Find where the given text appears and provide that cell's center as [x, y] coordinate. 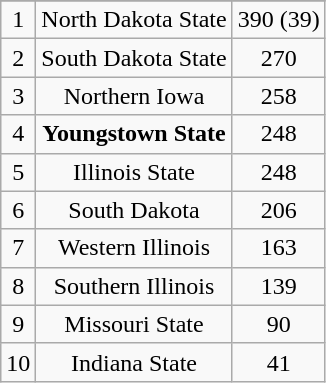
Youngstown State [134, 134]
258 [278, 96]
Missouri State [134, 324]
3 [18, 96]
139 [278, 286]
41 [278, 362]
Northern Iowa [134, 96]
1 [18, 20]
7 [18, 248]
6 [18, 210]
Illinois State [134, 172]
270 [278, 58]
5 [18, 172]
Western Illinois [134, 248]
North Dakota State [134, 20]
2 [18, 58]
Southern Illinois [134, 286]
390 (39) [278, 20]
8 [18, 286]
163 [278, 248]
4 [18, 134]
9 [18, 324]
90 [278, 324]
206 [278, 210]
Indiana State [134, 362]
South Dakota [134, 210]
10 [18, 362]
South Dakota State [134, 58]
